Return the (x, y) coordinate for the center point of the cell that contains the specified text.  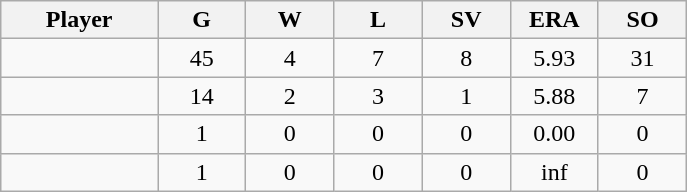
G (202, 20)
3 (378, 96)
8 (466, 58)
Player (80, 20)
2 (290, 96)
SO (642, 20)
L (378, 20)
0.00 (554, 134)
inf (554, 172)
5.93 (554, 58)
W (290, 20)
5.88 (554, 96)
31 (642, 58)
SV (466, 20)
4 (290, 58)
ERA (554, 20)
45 (202, 58)
14 (202, 96)
